Scan for the cell matching the given text and deliver its [X, Y] coordinate at center. 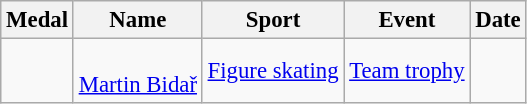
Martin Bidař [138, 72]
Figure skating [273, 72]
Date [498, 20]
Medal [38, 20]
Event [407, 20]
Team trophy [407, 72]
Name [138, 20]
Sport [273, 20]
